Output the [x, y] coordinate of the center of the cell containing the given text.  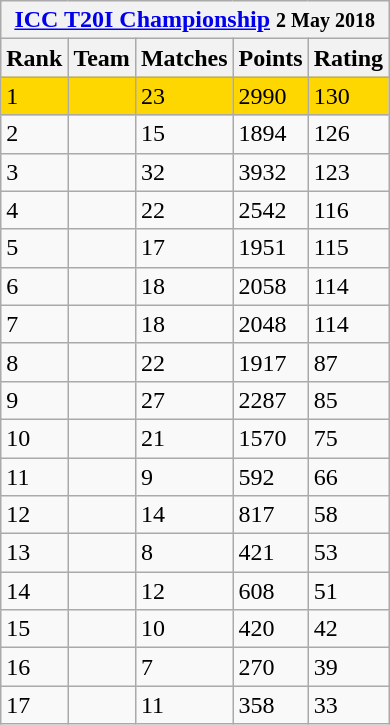
2990 [270, 96]
66 [348, 477]
270 [270, 667]
4 [34, 210]
421 [270, 553]
5 [34, 248]
123 [348, 172]
75 [348, 438]
87 [348, 362]
2542 [270, 210]
420 [270, 629]
2058 [270, 286]
1951 [270, 248]
27 [184, 400]
3932 [270, 172]
592 [270, 477]
130 [348, 96]
85 [348, 400]
115 [348, 248]
53 [348, 553]
Points [270, 58]
1894 [270, 134]
1570 [270, 438]
58 [348, 515]
126 [348, 134]
Team [102, 58]
Rank [34, 58]
32 [184, 172]
Rating [348, 58]
2048 [270, 324]
817 [270, 515]
608 [270, 591]
3 [34, 172]
33 [348, 705]
23 [184, 96]
51 [348, 591]
42 [348, 629]
Matches [184, 58]
6 [34, 286]
39 [348, 667]
2287 [270, 400]
358 [270, 705]
1917 [270, 362]
21 [184, 438]
16 [34, 667]
ICC T20I Championship 2 May 2018 [195, 20]
116 [348, 210]
2 [34, 134]
13 [34, 553]
1 [34, 96]
